Scan for the cell matching the given text and deliver its [X, Y] coordinate at center. 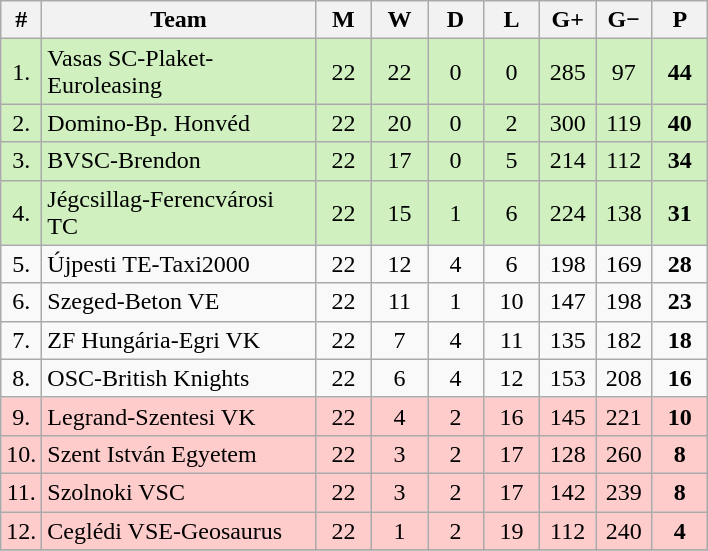
169 [624, 264]
4. [22, 212]
18 [680, 340]
ZF Hungária-Egri VK [179, 340]
Szolnoki VSC [179, 492]
128 [568, 454]
285 [568, 72]
5. [22, 264]
OSC-British Knights [179, 378]
M [343, 20]
3. [22, 161]
Domino-Bp. Honvéd [179, 123]
15 [399, 212]
23 [680, 302]
Team [179, 20]
Szeged-Beton VE [179, 302]
# [22, 20]
20 [399, 123]
44 [680, 72]
40 [680, 123]
214 [568, 161]
10. [22, 454]
Vasas SC-Plaket-Euroleasing [179, 72]
147 [568, 302]
28 [680, 264]
2. [22, 123]
Jégcsillag-Ferencvárosi TC [179, 212]
Szent István Egyetem [179, 454]
7. [22, 340]
239 [624, 492]
Legrand-Szentesi VK [179, 416]
138 [624, 212]
9. [22, 416]
145 [568, 416]
300 [568, 123]
11. [22, 492]
97 [624, 72]
1. [22, 72]
19 [512, 531]
8. [22, 378]
D [456, 20]
182 [624, 340]
G− [624, 20]
Újpesti TE-Taxi2000 [179, 264]
G+ [568, 20]
260 [624, 454]
7 [399, 340]
6. [22, 302]
P [680, 20]
31 [680, 212]
224 [568, 212]
153 [568, 378]
Ceglédi VSE-Geosaurus [179, 531]
135 [568, 340]
221 [624, 416]
240 [624, 531]
34 [680, 161]
5 [512, 161]
W [399, 20]
12. [22, 531]
142 [568, 492]
BVSC-Brendon [179, 161]
L [512, 20]
208 [624, 378]
119 [624, 123]
